From the cell containing the given text, extract its center point as [X, Y] coordinate. 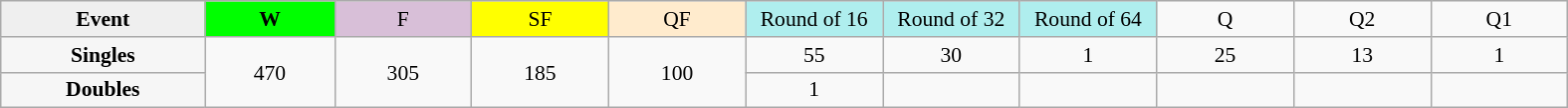
Singles [104, 55]
W [270, 19]
470 [270, 72]
Event [104, 19]
Q2 [1362, 19]
25 [1226, 55]
Round of 64 [1088, 19]
Q1 [1499, 19]
Q [1226, 19]
30 [951, 55]
100 [677, 72]
Round of 32 [951, 19]
F [403, 19]
Doubles [104, 90]
305 [403, 72]
13 [1362, 55]
QF [677, 19]
55 [814, 55]
185 [541, 72]
Round of 16 [814, 19]
SF [541, 19]
